Output the (x, y) coordinate of the center of the cell containing the given text.  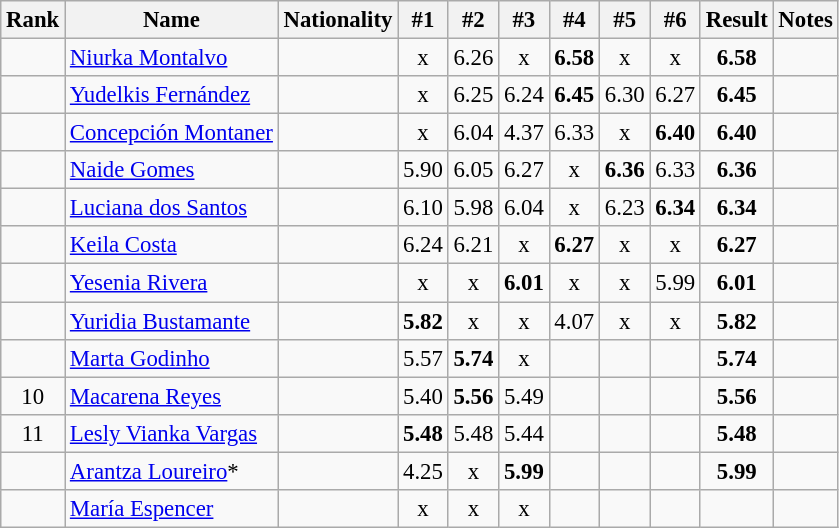
#6 (675, 20)
Rank (33, 20)
#2 (473, 20)
6.23 (625, 208)
Keila Costa (172, 245)
Notes (806, 20)
11 (33, 433)
Yudelkis Fernández (172, 95)
4.37 (524, 133)
6.30 (625, 95)
Macarena Reyes (172, 396)
Name (172, 20)
#5 (625, 20)
5.57 (423, 358)
Yuridia Bustamante (172, 321)
10 (33, 396)
Luciana dos Santos (172, 208)
María Espencer (172, 509)
Naide Gomes (172, 170)
Arantza Loureiro* (172, 471)
Niurka Montalvo (172, 58)
4.25 (423, 471)
Concepción Montaner (172, 133)
5.90 (423, 170)
Nationality (338, 20)
6.26 (473, 58)
Lesly Vianka Vargas (172, 433)
Yesenia Rivera (172, 283)
5.49 (524, 396)
5.98 (473, 208)
5.40 (423, 396)
6.05 (473, 170)
#4 (574, 20)
4.07 (574, 321)
Result (736, 20)
#3 (524, 20)
Marta Godinho (172, 358)
6.25 (473, 95)
6.21 (473, 245)
#1 (423, 20)
6.10 (423, 208)
5.44 (524, 433)
